From the cell containing the given text, extract its center point as (x, y) coordinate. 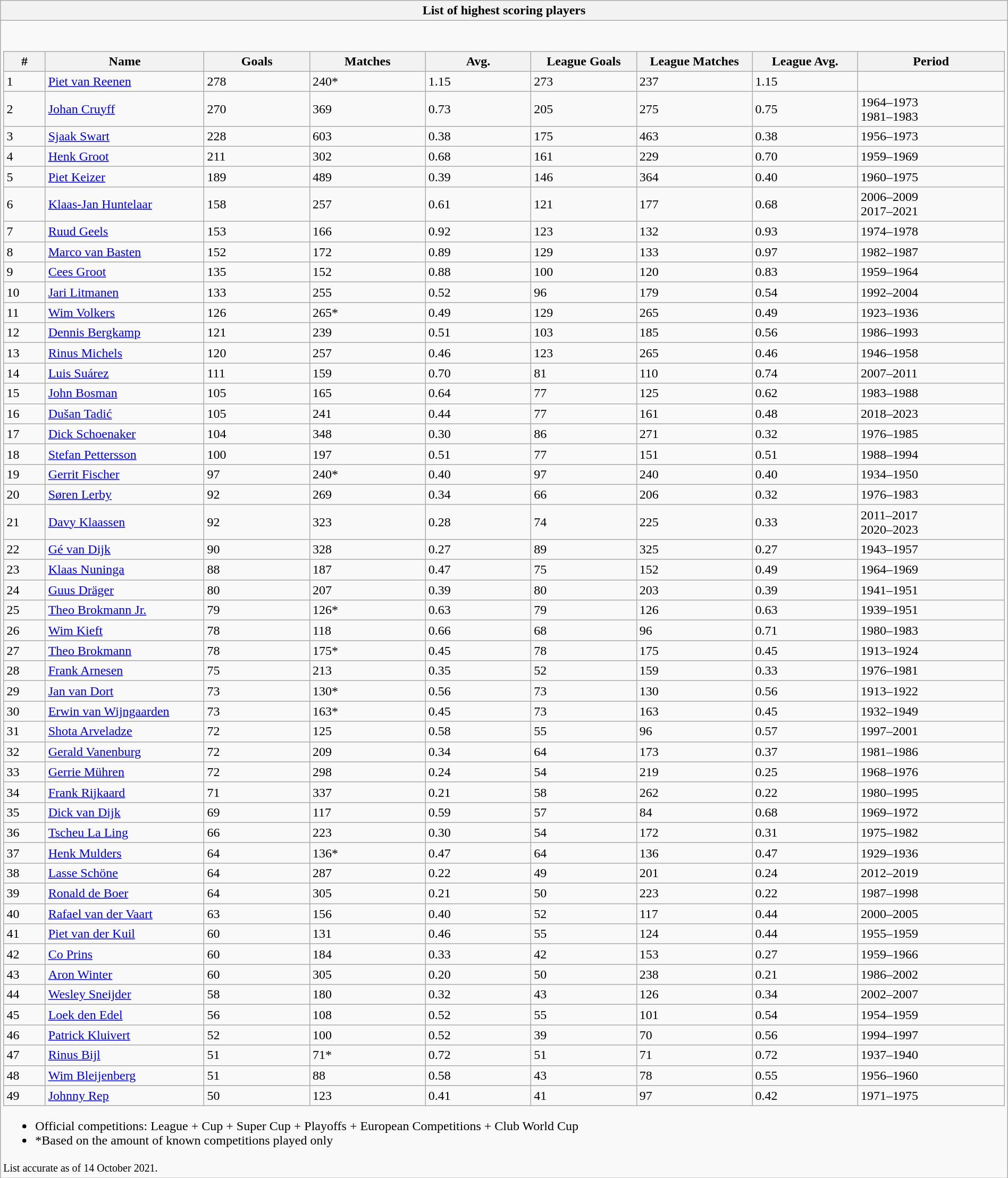
325 (694, 549)
40 (24, 914)
207 (367, 590)
110 (694, 373)
1976–1983 (931, 494)
0.35 (478, 671)
103 (584, 333)
15 (24, 393)
0.74 (805, 373)
Henk Mulders (124, 853)
270 (257, 108)
Theo Brokmann Jr. (124, 610)
Name (124, 61)
211 (257, 156)
131 (367, 934)
Piet van der Kuil (124, 934)
Jari Litmanen (124, 292)
1992–2004 (931, 292)
Gerrie Mühren (124, 772)
163 (694, 711)
Guus Dräger (124, 590)
Søren Lerby (124, 494)
2002–2007 (931, 995)
126* (367, 610)
7 (24, 232)
Aron Winter (124, 974)
0.55 (805, 1075)
Cees Groot (124, 272)
74 (584, 522)
1980–1983 (931, 630)
166 (367, 232)
1954–1959 (931, 1015)
Period (931, 61)
0.48 (805, 414)
0.75 (805, 108)
Piet van Reenen (124, 81)
369 (367, 108)
46 (24, 1035)
108 (367, 1015)
179 (694, 292)
187 (367, 570)
League Matches (694, 61)
2007–2011 (931, 373)
1982–1987 (931, 252)
240 (694, 474)
47 (24, 1055)
63 (257, 914)
1960–1975 (931, 176)
1955–1959 (931, 934)
5 (24, 176)
130 (694, 691)
League Avg. (805, 61)
9 (24, 272)
101 (694, 1015)
0.61 (478, 204)
151 (694, 454)
League Goals (584, 61)
1956–1960 (931, 1075)
180 (367, 995)
489 (367, 176)
Ronald de Boer (124, 894)
John Bosman (124, 393)
4 (24, 156)
603 (367, 136)
175* (367, 651)
36 (24, 832)
Patrick Kluivert (124, 1035)
238 (694, 974)
1959–1964 (931, 272)
24 (24, 590)
29 (24, 691)
23 (24, 570)
32 (24, 752)
124 (694, 934)
206 (694, 494)
0.62 (805, 393)
86 (584, 434)
209 (367, 752)
1964–1969 (931, 570)
Theo Brokmann (124, 651)
241 (367, 414)
6 (24, 204)
0.66 (478, 630)
1988–1994 (931, 454)
1968–1976 (931, 772)
90 (257, 549)
1939–1951 (931, 610)
Wim Volkers (124, 313)
1932–1949 (931, 711)
Davy Klaassen (124, 522)
0.97 (805, 252)
84 (694, 812)
111 (257, 373)
Avg. (478, 61)
Loek den Edel (124, 1015)
Rinus Michels (124, 353)
201 (694, 873)
34 (24, 792)
364 (694, 176)
Gerrit Fischer (124, 474)
136 (694, 853)
List of highest scoring players (504, 11)
2018–2023 (931, 414)
189 (257, 176)
0.59 (478, 812)
0.73 (478, 108)
20 (24, 494)
89 (584, 549)
203 (694, 590)
81 (584, 373)
31 (24, 731)
463 (694, 136)
2006–20092017–2021 (931, 204)
56 (257, 1015)
0.20 (478, 974)
1997–2001 (931, 731)
239 (367, 333)
1975–1982 (931, 832)
Rafael van der Vaart (124, 914)
1959–1969 (931, 156)
35 (24, 812)
328 (367, 549)
Shota Arveladze (124, 731)
Goals (257, 61)
323 (367, 522)
1974–1978 (931, 232)
298 (367, 772)
14 (24, 373)
Stefan Pettersson (124, 454)
1971–1975 (931, 1096)
Luis Suárez (124, 373)
Gé van Dijk (124, 549)
1986–2002 (931, 974)
0.28 (478, 522)
0.71 (805, 630)
38 (24, 873)
Tscheu La Ling (124, 832)
163* (367, 711)
255 (367, 292)
271 (694, 434)
Matches (367, 61)
0.31 (805, 832)
2012–2019 (931, 873)
19 (24, 474)
22 (24, 549)
1959–1966 (931, 954)
173 (694, 752)
132 (694, 232)
1976–1981 (931, 671)
Wesley Sneijder (124, 995)
Co Prins (124, 954)
Frank Arnesen (124, 671)
287 (367, 873)
2 (24, 108)
104 (257, 434)
Wim Kieft (124, 630)
11 (24, 313)
27 (24, 651)
68 (584, 630)
302 (367, 156)
16 (24, 414)
177 (694, 204)
17 (24, 434)
Johan Cruyff (124, 108)
71* (367, 1055)
1987–1998 (931, 894)
1956–1973 (931, 136)
Rinus Bijl (124, 1055)
1980–1995 (931, 792)
18 (24, 454)
Piet Keizer (124, 176)
0.25 (805, 772)
262 (694, 792)
1994–1997 (931, 1035)
213 (367, 671)
69 (257, 812)
2011–20172020–2023 (931, 522)
Dick Schoenaker (124, 434)
1937–1940 (931, 1055)
33 (24, 772)
337 (367, 792)
0.89 (478, 252)
44 (24, 995)
136* (367, 853)
118 (367, 630)
Klaas-Jan Huntelaar (124, 204)
12 (24, 333)
45 (24, 1015)
0.64 (478, 393)
37 (24, 853)
348 (367, 434)
# (24, 61)
1929–1936 (931, 853)
205 (584, 108)
1913–1924 (931, 651)
146 (584, 176)
28 (24, 671)
273 (584, 81)
Dennis Bergkamp (124, 333)
185 (694, 333)
Klaas Nuninga (124, 570)
197 (367, 454)
Erwin van Wijngaarden (124, 711)
2000–2005 (931, 914)
70 (694, 1035)
228 (257, 136)
278 (257, 81)
Dick van Dijk (124, 812)
219 (694, 772)
1934–1950 (931, 474)
Frank Rijkaard (124, 792)
1976–1985 (931, 434)
21 (24, 522)
8 (24, 252)
Jan van Dort (124, 691)
48 (24, 1075)
25 (24, 610)
Henk Groot (124, 156)
1964–19731981–1983 (931, 108)
Wim Bleijenberg (124, 1075)
0.42 (805, 1096)
10 (24, 292)
269 (367, 494)
275 (694, 108)
156 (367, 914)
Ruud Geels (124, 232)
1986–1993 (931, 333)
0.57 (805, 731)
1 (24, 81)
1923–1936 (931, 313)
26 (24, 630)
1913–1922 (931, 691)
Marco van Basten (124, 252)
Dušan Tadić (124, 414)
130* (367, 691)
158 (257, 204)
3 (24, 136)
13 (24, 353)
225 (694, 522)
Gerald Vanenburg (124, 752)
165 (367, 393)
184 (367, 954)
1983–1988 (931, 393)
237 (694, 81)
Lasse Schöne (124, 873)
57 (584, 812)
Sjaak Swart (124, 136)
1941–1951 (931, 590)
229 (694, 156)
0.83 (805, 272)
30 (24, 711)
Johnny Rep (124, 1096)
1943–1957 (931, 549)
1946–1958 (931, 353)
1969–1972 (931, 812)
0.93 (805, 232)
0.92 (478, 232)
0.41 (478, 1096)
1981–1986 (931, 752)
135 (257, 272)
0.88 (478, 272)
265* (367, 313)
0.37 (805, 752)
